Pinpoint the cell where the given text exists, returning its (x, y) midpoint coordinate. 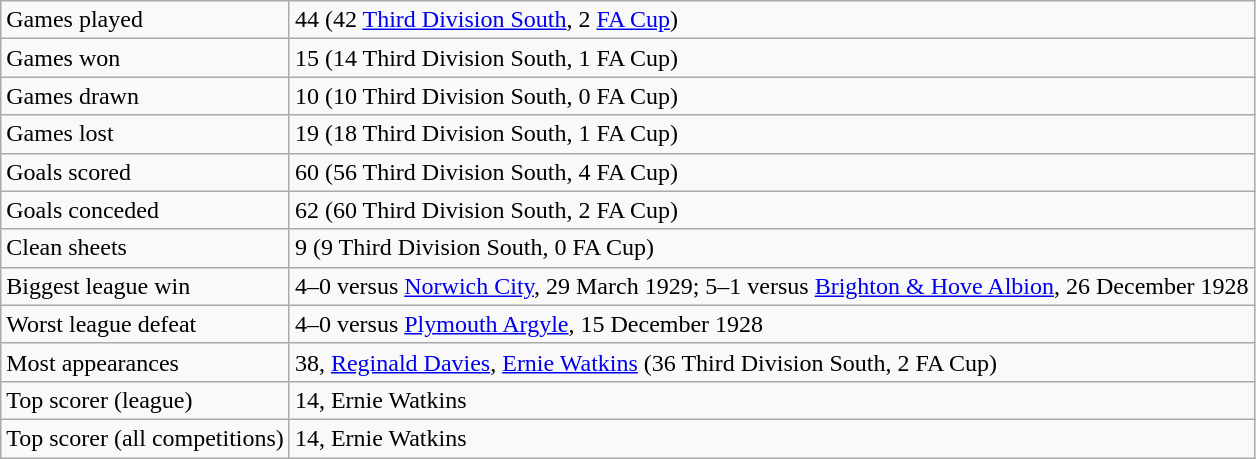
19 (18 Third Division South, 1 FA Cup) (772, 134)
Goals scored (146, 172)
44 (42 Third Division South, 2 FA Cup) (772, 20)
Top scorer (all competitions) (146, 438)
Worst league defeat (146, 324)
38, Reginald Davies, Ernie Watkins (36 Third Division South, 2 FA Cup) (772, 362)
Goals conceded (146, 210)
Clean sheets (146, 248)
4–0 versus Norwich City, 29 March 1929; 5–1 versus Brighton & Hove Albion, 26 December 1928 (772, 286)
9 (9 Third Division South, 0 FA Cup) (772, 248)
Top scorer (league) (146, 400)
Games won (146, 58)
Games lost (146, 134)
Games drawn (146, 96)
Biggest league win (146, 286)
62 (60 Third Division South, 2 FA Cup) (772, 210)
Most appearances (146, 362)
15 (14 Third Division South, 1 FA Cup) (772, 58)
4–0 versus Plymouth Argyle, 15 December 1928 (772, 324)
10 (10 Third Division South, 0 FA Cup) (772, 96)
60 (56 Third Division South, 4 FA Cup) (772, 172)
Games played (146, 20)
